Return the (X, Y) coordinate for the center point of the cell that contains the specified text.  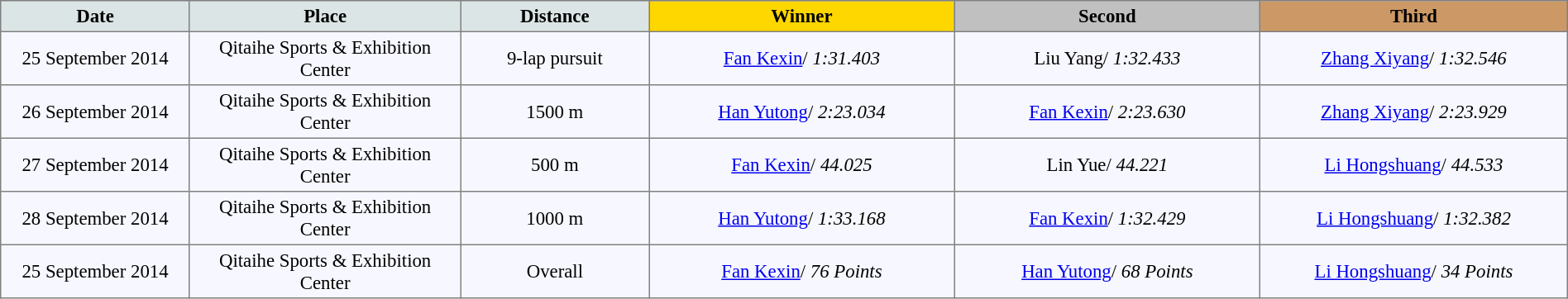
Fan Kexin/ 2:23.630 (1107, 112)
Li Hongshuang/ 34 Points (1414, 271)
Place (325, 17)
26 September 2014 (96, 112)
Winner (802, 17)
Lin Yue/ 44.221 (1107, 164)
28 September 2014 (96, 218)
Han Yutong/ 68 Points (1107, 271)
Li Hongshuang/ 1:32.382 (1414, 218)
1000 m (555, 218)
Zhang Xiyang/ 2:23.929 (1414, 112)
500 m (555, 164)
1500 m (555, 112)
Fan Kexin/ 44.025 (802, 164)
Second (1107, 17)
Fan Kexin/ 76 Points (802, 271)
27 September 2014 (96, 164)
9-lap pursuit (555, 58)
Han Yutong/ 1:33.168 (802, 218)
Liu Yang/ 1:32.433 (1107, 58)
Fan Kexin/ 1:32.429 (1107, 218)
Distance (555, 17)
Han Yutong/ 2:23.034 (802, 112)
Fan Kexin/ 1:31.403 (802, 58)
Date (96, 17)
Li Hongshuang/ 44.533 (1414, 164)
Zhang Xiyang/ 1:32.546 (1414, 58)
Overall (555, 271)
Third (1414, 17)
